Scan for the cell matching the given text and deliver its (x, y) coordinate at center. 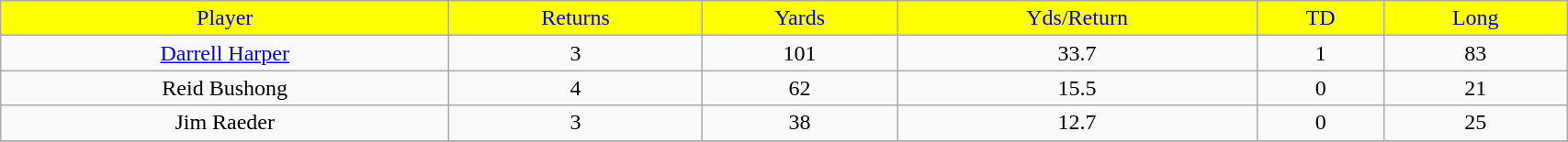
25 (1475, 123)
15.5 (1077, 88)
Yards (799, 18)
12.7 (1077, 123)
Long (1475, 18)
Reid Bushong (225, 88)
Darrell Harper (225, 53)
83 (1475, 53)
Player (225, 18)
33.7 (1077, 53)
1 (1321, 53)
Yds/Return (1077, 18)
Jim Raeder (225, 123)
Returns (576, 18)
38 (799, 123)
21 (1475, 88)
101 (799, 53)
TD (1321, 18)
62 (799, 88)
4 (576, 88)
